Detect which cell encompasses the target text, then output its (X, Y) center coordinate. 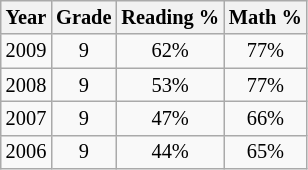
Math % (266, 17)
2008 (26, 85)
53% (170, 85)
Grade (84, 17)
65% (266, 152)
Year (26, 17)
2006 (26, 152)
66% (266, 118)
2009 (26, 51)
44% (170, 152)
2007 (26, 118)
62% (170, 51)
47% (170, 118)
Reading % (170, 17)
